Scan for the cell matching the given text and deliver its (x, y) coordinate at center. 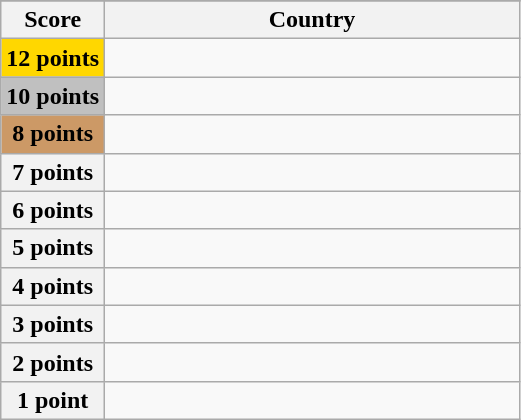
12 points (53, 58)
8 points (53, 134)
2 points (53, 362)
4 points (53, 286)
6 points (53, 210)
7 points (53, 172)
Score (53, 20)
1 point (53, 400)
3 points (53, 324)
5 points (53, 248)
Country (312, 20)
10 points (53, 96)
